Search for the cell housing the specified text and yield its (X, Y) center coordinate. 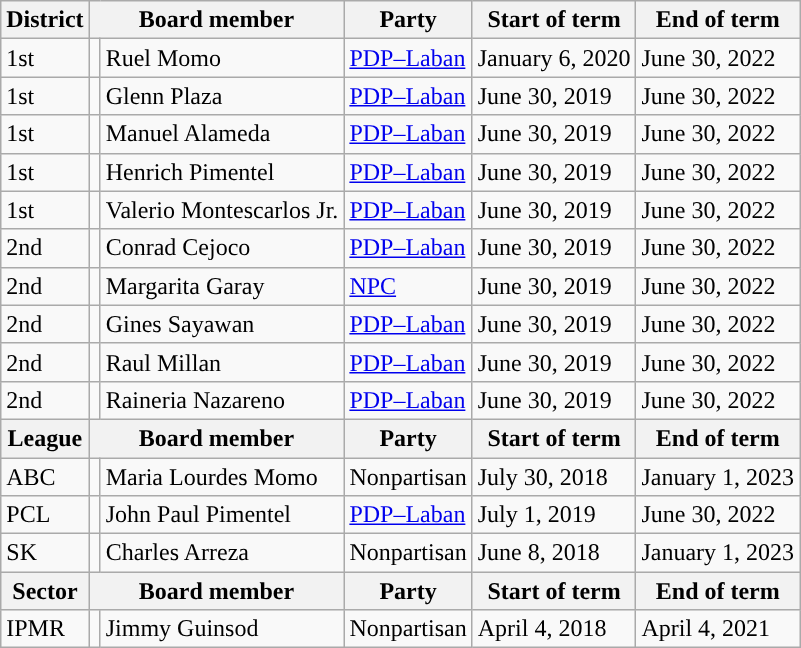
July 30, 2018 (554, 477)
Maria Lourdes Momo (222, 477)
Sector (45, 591)
ABC (45, 477)
NPC (408, 286)
Raineria Nazareno (222, 400)
Glenn Plaza (222, 96)
Ruel Momo (222, 58)
July 1, 2019 (554, 515)
Jimmy Guinsod (222, 629)
June 8, 2018 (554, 553)
Henrich Pimentel (222, 172)
IPMR (45, 629)
Gines Sayawan (222, 324)
PCL (45, 515)
Charles Arreza (222, 553)
Raul Millan (222, 362)
John Paul Pimentel (222, 515)
January 6, 2020 (554, 58)
SK (45, 553)
Manuel Alameda (222, 134)
District (45, 20)
April 4, 2018 (554, 629)
League (45, 438)
Margarita Garay (222, 286)
April 4, 2021 (718, 629)
Conrad Cejoco (222, 248)
Valerio Montescarlos Jr. (222, 210)
